Locate the cell with the specified text and output its (X, Y) center coordinate. 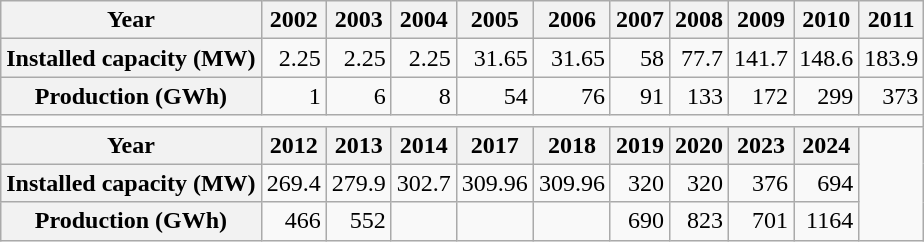
2018 (572, 145)
2023 (762, 145)
2011 (892, 20)
2004 (424, 20)
552 (358, 221)
76 (572, 96)
58 (640, 58)
2019 (640, 145)
690 (640, 221)
1 (294, 96)
172 (762, 96)
77.7 (698, 58)
373 (892, 96)
6 (358, 96)
2017 (494, 145)
2012 (294, 145)
141.7 (762, 58)
279.9 (358, 183)
466 (294, 221)
2006 (572, 20)
302.7 (424, 183)
2024 (826, 145)
2009 (762, 20)
2003 (358, 20)
2005 (494, 20)
2013 (358, 145)
183.9 (892, 58)
701 (762, 221)
2007 (640, 20)
148.6 (826, 58)
54 (494, 96)
2010 (826, 20)
694 (826, 183)
91 (640, 96)
2008 (698, 20)
2020 (698, 145)
2002 (294, 20)
8 (424, 96)
269.4 (294, 183)
133 (698, 96)
1164 (826, 221)
2014 (424, 145)
823 (698, 221)
299 (826, 96)
376 (762, 183)
